Locate the cell with the specified text and output its (x, y) center coordinate. 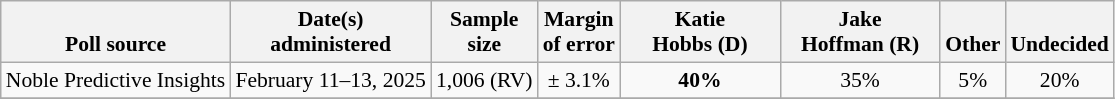
Date(s)administered (330, 32)
35% (860, 80)
20% (1059, 80)
1,006 (RV) (484, 80)
Marginof error (579, 32)
Poll source (116, 32)
KatieHobbs (D) (700, 32)
Noble Predictive Insights (116, 80)
40% (700, 80)
Undecided (1059, 32)
5% (972, 80)
Samplesize (484, 32)
Other (972, 32)
JakeHoffman (R) (860, 32)
February 11–13, 2025 (330, 80)
± 3.1% (579, 80)
